Return the (X, Y) coordinate for the center point of the cell that contains the specified text.  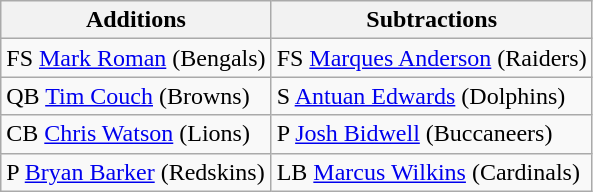
LB Marcus Wilkins (Cardinals) (432, 172)
Additions (136, 20)
P Josh Bidwell (Buccaneers) (432, 134)
P Bryan Barker (Redskins) (136, 172)
FS Mark Roman (Bengals) (136, 58)
CB Chris Watson (Lions) (136, 134)
FS Marques Anderson (Raiders) (432, 58)
QB Tim Couch (Browns) (136, 96)
S Antuan Edwards (Dolphins) (432, 96)
Subtractions (432, 20)
